Locate the cell with the specified text and output its (X, Y) center coordinate. 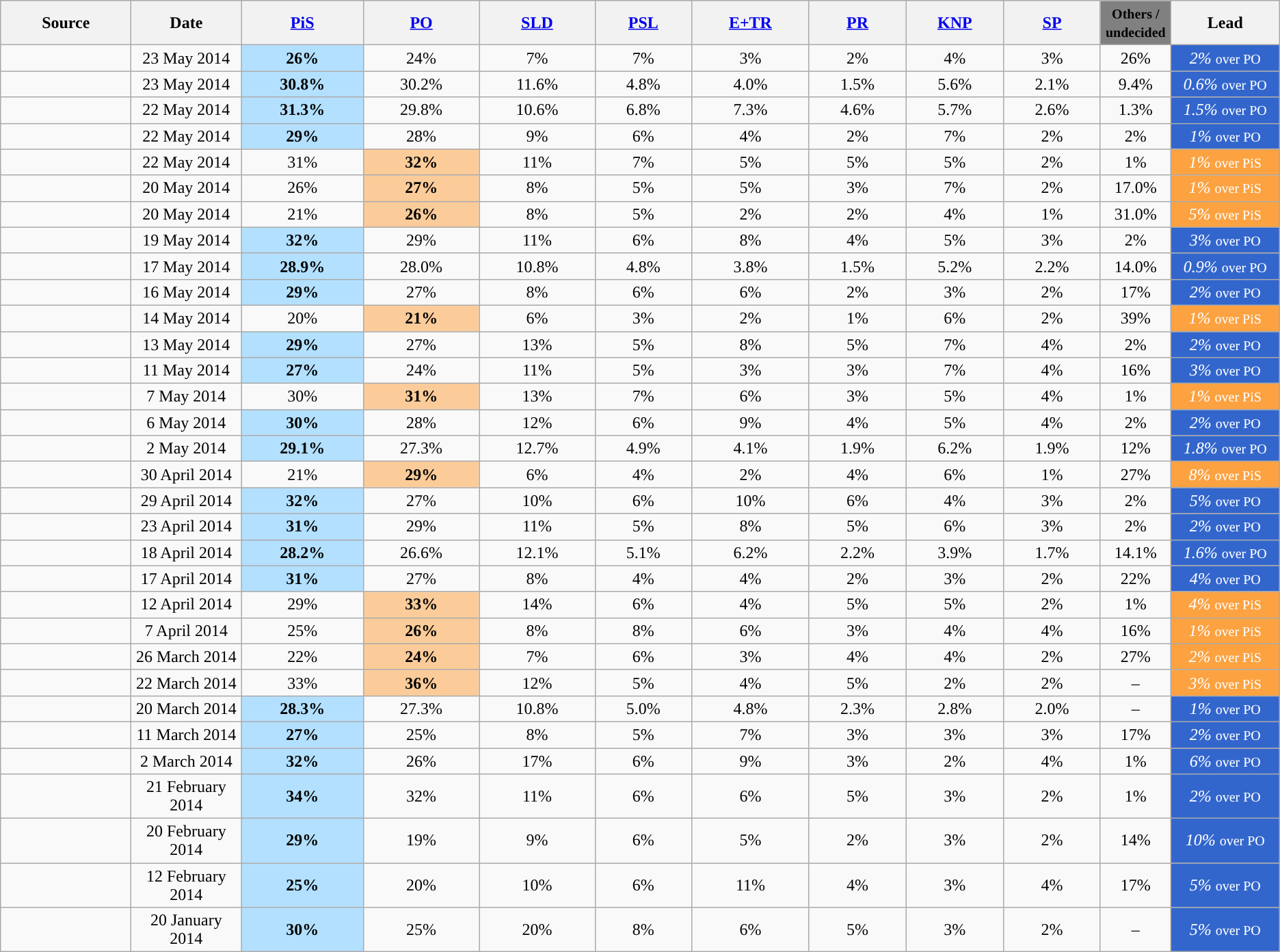
19% (421, 841)
12 February 2014 (186, 885)
18 April 2014 (186, 553)
20 March 2014 (186, 709)
5.6% (955, 84)
0.9% over PO (1225, 266)
2 May 2014 (186, 449)
4.1% (751, 449)
2.0% (1052, 709)
14 May 2014 (186, 318)
KNP (955, 23)
14.1% (1135, 553)
29.1% (302, 449)
12.7% (537, 449)
30.2% (421, 84)
4% over PiS (1225, 605)
14.0% (1135, 266)
2% over PiS (1225, 657)
PO (421, 23)
28.0% (421, 266)
2.1% (1052, 84)
PiS (302, 23)
17 April 2014 (186, 579)
PR (857, 23)
11 May 2014 (186, 371)
2.6% (1052, 110)
30.8% (302, 84)
1.3% (1135, 110)
5.7% (955, 110)
5.1% (643, 553)
29 April 2014 (186, 501)
9.4% (1135, 84)
0.6% over PO (1225, 84)
5.2% (955, 266)
1.8% over PO (1225, 449)
34% (302, 796)
6.8% (643, 110)
31.0% (1135, 214)
1.5% over PO (1225, 110)
31.3% (302, 110)
12 April 2014 (186, 605)
28.2% (302, 553)
E+TR (751, 23)
6 May 2014 (186, 423)
11.6% (537, 84)
3.9% (955, 553)
5.0% (643, 709)
12.1% (537, 553)
20 January 2014 (186, 930)
5% over PiS (1225, 214)
4.6% (857, 110)
39% (1135, 318)
2 March 2014 (186, 761)
3% over PiS (1225, 683)
16 May 2014 (186, 292)
7 May 2014 (186, 397)
1.6% over PO (1225, 553)
22 March 2014 (186, 683)
10.6% (537, 110)
6% over PO (1225, 761)
28.3% (302, 709)
SLD (537, 23)
Source (66, 23)
3.8% (751, 266)
29.8% (421, 110)
Others / undecided (1135, 23)
4.0% (751, 84)
21 February 2014 (186, 796)
4.9% (643, 449)
28.9% (302, 266)
36% (421, 683)
SP (1052, 23)
19 May 2014 (186, 240)
10% over PO (1225, 841)
20 February 2014 (186, 841)
26 March 2014 (186, 657)
11 March 2014 (186, 735)
7 April 2014 (186, 631)
13 May 2014 (186, 344)
23 April 2014 (186, 527)
2.8% (955, 709)
7.3% (751, 110)
4% over PO (1225, 579)
Lead (1225, 23)
17 May 2014 (186, 266)
8% over PiS (1225, 475)
1.7% (1052, 553)
26.6% (421, 553)
17.0% (1135, 188)
PSL (643, 23)
Date (186, 23)
30 April 2014 (186, 475)
2.3% (857, 709)
